Provide the (x, y) coordinate of the cell's center where the given text is located.  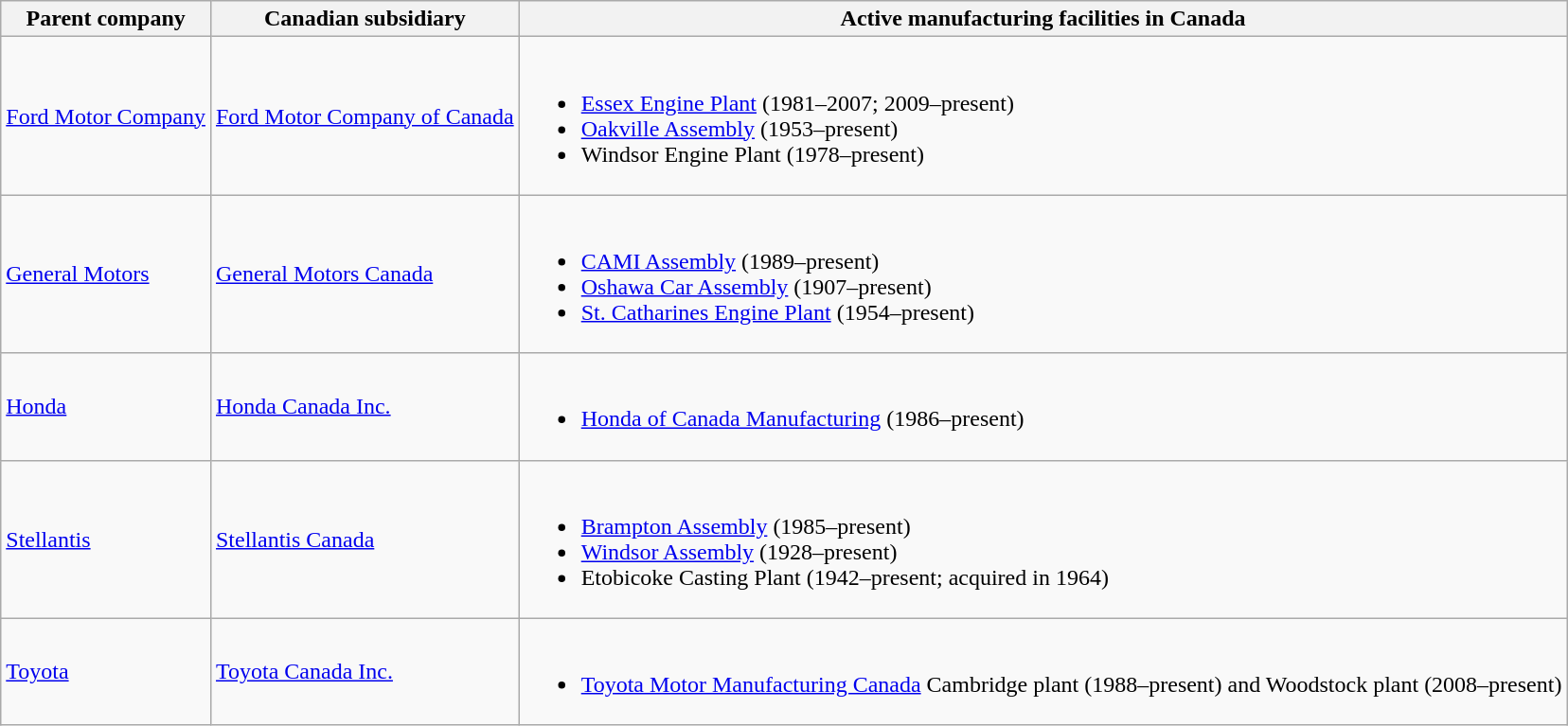
Stellantis Canada (365, 540)
General Motors Canada (365, 274)
CAMI Assembly (1989–present)Oshawa Car Assembly (1907–present)St. Catharines Engine Plant (1954–present) (1043, 274)
Parent company (106, 19)
Canadian subsidiary (365, 19)
Toyota Canada Inc. (365, 672)
Ford Motor Company of Canada (365, 115)
Stellantis (106, 540)
Essex Engine Plant (1981–2007; 2009–present)Oakville Assembly (1953–present)Windsor Engine Plant (1978–present) (1043, 115)
Toyota (106, 672)
Honda Canada Inc. (365, 407)
Toyota Motor Manufacturing Canada Cambridge plant (1988–present) and Woodstock plant (2008–present) (1043, 672)
Ford Motor Company (106, 115)
Honda (106, 407)
General Motors (106, 274)
Active manufacturing facilities in Canada (1043, 19)
Brampton Assembly (1985–present)Windsor Assembly (1928–present)Etobicoke Casting Plant (1942–present; acquired in 1964) (1043, 540)
Honda of Canada Manufacturing (1986–present) (1043, 407)
